For the text-containing cell, return its midpoint in [x, y] coordinate format. 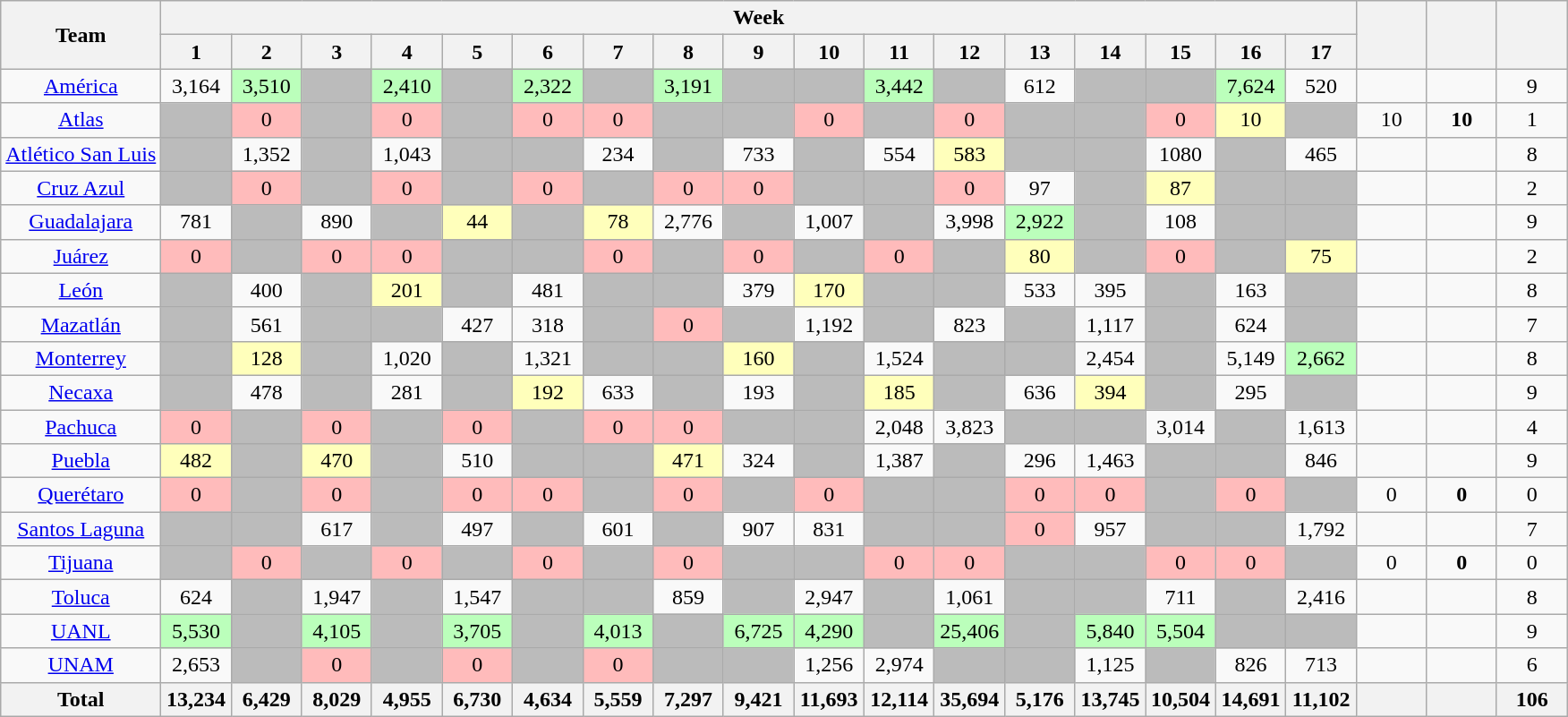
533 [1040, 290]
1,117 [1110, 324]
UNAM [81, 665]
13,234 [197, 699]
2,048 [899, 427]
35,694 [970, 699]
87 [1181, 188]
1,321 [548, 358]
Toluca [81, 597]
5,176 [1040, 699]
14 [1110, 52]
14,691 [1251, 699]
497 [478, 529]
1080 [1181, 154]
10,504 [1181, 699]
826 [1251, 665]
5,504 [1181, 631]
296 [1040, 461]
2,947 [829, 597]
2,662 [1321, 358]
11,693 [829, 699]
4,290 [829, 631]
163 [1251, 290]
478 [267, 392]
4,955 [406, 699]
16 [1251, 52]
6,725 [759, 631]
7,297 [689, 699]
2,322 [548, 86]
1,547 [478, 597]
379 [759, 290]
4,634 [548, 699]
561 [267, 324]
25,406 [970, 631]
2,454 [1110, 358]
6,429 [267, 699]
400 [267, 290]
1,352 [267, 154]
846 [1321, 461]
Tijuana [81, 563]
2,922 [1040, 222]
510 [478, 461]
1,192 [829, 324]
859 [689, 597]
75 [1321, 256]
3,510 [267, 86]
17 [1321, 52]
Total [81, 699]
471 [689, 461]
823 [970, 324]
Necaxa [81, 392]
7,624 [1251, 86]
185 [899, 392]
Atlético San Luis [81, 154]
13,745 [1110, 699]
1,947 [337, 597]
831 [829, 529]
12,114 [899, 699]
583 [970, 154]
481 [548, 290]
170 [829, 290]
470 [337, 461]
108 [1181, 222]
318 [548, 324]
128 [267, 358]
1,524 [899, 358]
295 [1251, 392]
281 [406, 392]
781 [197, 222]
15 [1181, 52]
97 [1040, 188]
80 [1040, 256]
5 [478, 52]
5,530 [197, 631]
3,705 [478, 631]
Atlas [81, 120]
América [81, 86]
6,730 [478, 699]
9,421 [759, 699]
Santos Laguna [81, 529]
192 [548, 392]
395 [1110, 290]
Puebla [81, 461]
78 [618, 222]
UANL [81, 631]
636 [1040, 392]
1,613 [1321, 427]
324 [759, 461]
8,029 [337, 699]
601 [618, 529]
44 [478, 222]
394 [1110, 392]
465 [1321, 154]
907 [759, 529]
633 [618, 392]
13 [1040, 52]
1,061 [970, 597]
Cruz Azul [81, 188]
5,559 [618, 699]
Team [81, 35]
3,998 [970, 222]
554 [899, 154]
3,191 [689, 86]
2,974 [899, 665]
3,442 [899, 86]
106 [1532, 699]
711 [1181, 597]
11,102 [1321, 699]
3,164 [197, 86]
5,149 [1251, 358]
427 [478, 324]
160 [759, 358]
482 [197, 461]
4,105 [337, 631]
890 [337, 222]
León [81, 290]
201 [406, 290]
5,840 [1110, 631]
1,007 [829, 222]
3,014 [1181, 427]
11 [899, 52]
1,020 [406, 358]
2,416 [1321, 597]
Week [759, 18]
1,463 [1110, 461]
2,776 [689, 222]
4,013 [618, 631]
2,410 [406, 86]
234 [618, 154]
Guadalajara [81, 222]
733 [759, 154]
193 [759, 392]
1,792 [1321, 529]
2,653 [197, 665]
1,125 [1110, 665]
3 [337, 52]
Juárez [81, 256]
Querétaro [81, 495]
12 [970, 52]
Monterrey [81, 358]
1,256 [829, 665]
713 [1321, 665]
612 [1040, 86]
617 [337, 529]
957 [1110, 529]
1,043 [406, 154]
1,387 [899, 461]
Pachuca [81, 427]
3,823 [970, 427]
520 [1321, 86]
Mazatlán [81, 324]
